Return the (x, y) coordinate for the center point of the cell that contains the specified text.  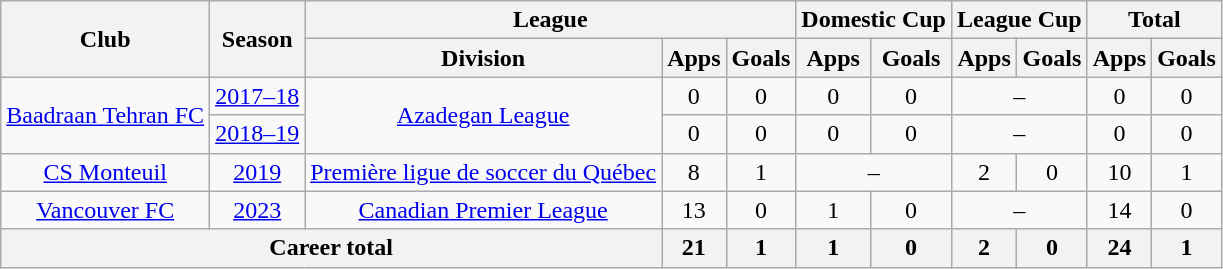
Division (484, 58)
Total (1154, 20)
Club (106, 39)
Vancouver FC (106, 210)
CS Monteuil (106, 172)
2017–18 (258, 96)
21 (694, 248)
10 (1119, 172)
8 (694, 172)
Career total (332, 248)
13 (694, 210)
Season (258, 39)
Azadegan League (484, 115)
Domestic Cup (874, 20)
Canadian Premier League (484, 210)
14 (1119, 210)
Première ligue de soccer du Québec (484, 172)
24 (1119, 248)
Baadraan Tehran FC (106, 115)
2023 (258, 210)
2019 (258, 172)
League (550, 20)
2018–19 (258, 134)
League Cup (1019, 20)
